Locate the cell with the specified text and output its [X, Y] center coordinate. 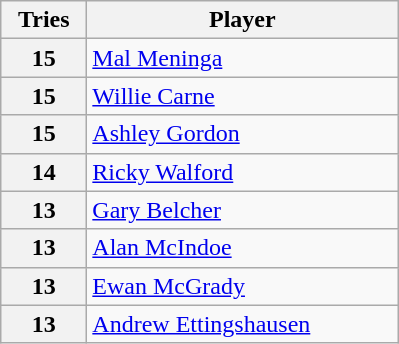
Ewan McGrady [242, 286]
Gary Belcher [242, 210]
Tries [44, 20]
Willie Carne [242, 96]
Andrew Ettingshausen [242, 324]
Ricky Walford [242, 172]
14 [44, 172]
Mal Meninga [242, 58]
Alan McIndoe [242, 248]
Ashley Gordon [242, 134]
Player [242, 20]
